Determine the [X, Y] coordinate at the center of the cell enclosing the given text.  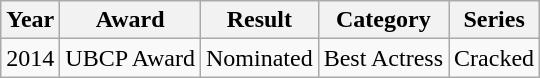
Category [383, 20]
Award [130, 20]
Series [494, 20]
Best Actress [383, 58]
Nominated [259, 58]
Year [30, 20]
2014 [30, 58]
UBCP Award [130, 58]
Cracked [494, 58]
Result [259, 20]
